For the text-containing cell, return its midpoint in [X, Y] coordinate format. 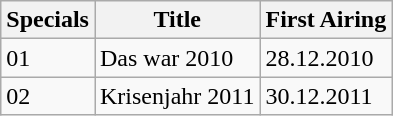
First Airing [326, 20]
30.12.2011 [326, 96]
Das war 2010 [176, 58]
01 [48, 58]
Krisenjahr 2011 [176, 96]
Specials [48, 20]
02 [48, 96]
28.12.2010 [326, 58]
Title [176, 20]
